Locate the cell with the specified text and output its (x, y) center coordinate. 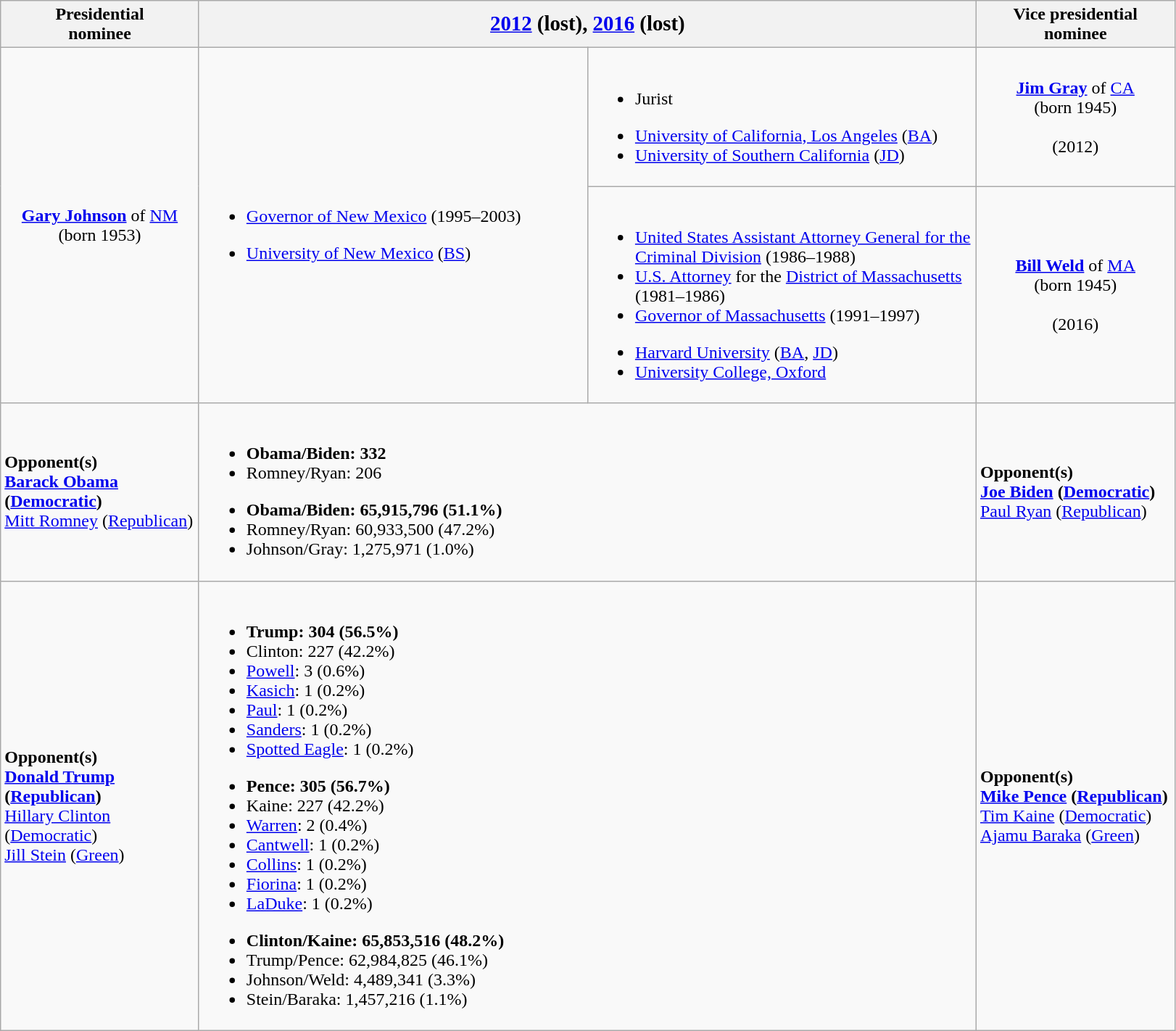
Opponent(s)Barack Obama (Democratic)Mitt Romney (Republican) (100, 492)
Presidentialnominee (100, 25)
Governor of New Mexico (1995–2003)University of New Mexico (BS) (393, 225)
Jim Gray of CA(born 1945)(2012) (1075, 117)
2012 (lost), 2016 (lost) (587, 25)
Opponent(s)Donald Trump (Republican)Hillary Clinton (Democratic)Jill Stein (Green) (100, 806)
Opponent(s)Mike Pence (Republican)Tim Kaine (Democratic)Ajamu Baraka (Green) (1075, 806)
Gary Johnson of NM(born 1953) (100, 225)
Bill Weld of MA(born 1945)(2016) (1075, 294)
Obama/Biden: 332Romney/Ryan: 206Obama/Biden: 65,915,796 (51.1%)Romney/Ryan: 60,933,500 (47.2%)Johnson/Gray: 1,275,971 (1.0%) (587, 492)
Opponent(s)Joe Biden (Democratic)Paul Ryan (Republican) (1075, 492)
Vice presidentialnominee (1075, 25)
JuristUniversity of California, Los Angeles (BA)University of Southern California (JD) (782, 117)
